Locate the cell with the specified text and output its [x, y] center coordinate. 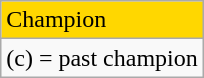
(c) = past champion [102, 58]
Champion [102, 20]
